Determine the [X, Y] coordinate at the center of the cell enclosing the given text.  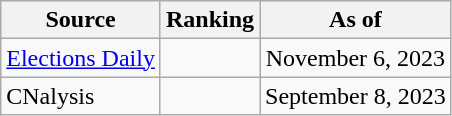
Ranking [210, 20]
Elections Daily [81, 58]
As of [356, 20]
CNalysis [81, 96]
November 6, 2023 [356, 58]
September 8, 2023 [356, 96]
Source [81, 20]
